Identify which cell holds the provided text, then report its [x, y] central coordinate. 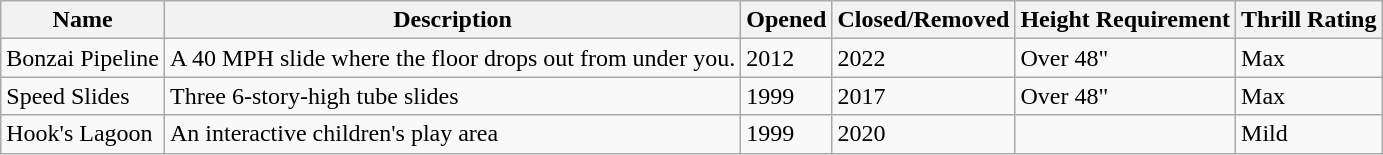
Mild [1309, 134]
Hook's Lagoon [83, 134]
2012 [786, 58]
2020 [924, 134]
An interactive children's play area [452, 134]
Name [83, 20]
Closed/Removed [924, 20]
2022 [924, 58]
A 40 MPH slide where the floor drops out from under you. [452, 58]
Thrill Rating [1309, 20]
Height Requirement [1126, 20]
Three 6-story-high tube slides [452, 96]
Bonzai Pipeline [83, 58]
2017 [924, 96]
Opened [786, 20]
Description [452, 20]
Speed Slides [83, 96]
